For the text-containing cell, return its midpoint in (X, Y) coordinate format. 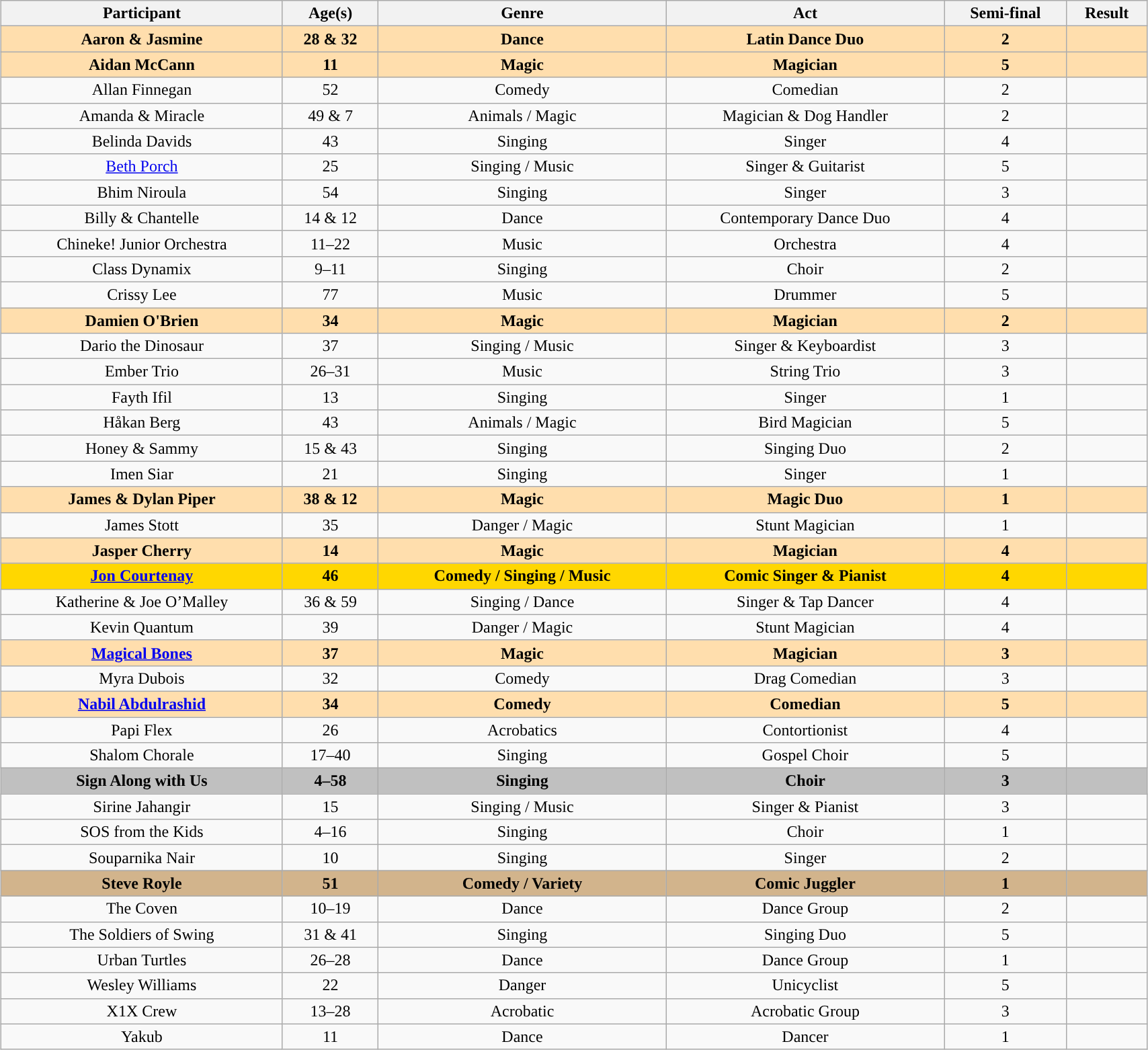
Yakub (142, 1037)
Bhim Niroula (142, 192)
Ember Trio (142, 372)
X1X Crew (142, 1011)
Latin Dance Duo (805, 39)
Acrobatic Group (805, 1011)
Contortionist (805, 729)
Singer & Keyboardist (805, 346)
Honey & Sammy (142, 448)
Jasper Cherry (142, 551)
46 (330, 576)
Singer & Pianist (805, 807)
Age(s) (330, 13)
Comic Juggler (805, 883)
Allan Finnegan (142, 90)
4–16 (330, 832)
Håkan Berg (142, 423)
Comedy / Singing / Music (522, 576)
10 (330, 858)
26–28 (330, 960)
Jon Courtenay (142, 576)
51 (330, 883)
Participant (142, 13)
Contemporary Dance Duo (805, 218)
Crissy Lee (142, 294)
Act (805, 13)
28 & 32 (330, 39)
Drag Comedian (805, 678)
James Stott (142, 525)
Wesley Williams (142, 985)
17–40 (330, 756)
54 (330, 192)
Danger (522, 985)
Fayth Ifil (142, 397)
Dancer (805, 1037)
31 & 41 (330, 934)
James & Dylan Piper (142, 499)
Unicyclist (805, 985)
String Trio (805, 372)
49 & 7 (330, 116)
Singer & Tap Dancer (805, 602)
Steve Royle (142, 883)
Aidan McCann (142, 65)
32 (330, 678)
Shalom Chorale (142, 756)
Comedy / Variety (522, 883)
Acrobatic (522, 1011)
4–58 (330, 781)
Souparnika Nair (142, 858)
Billy & Chantelle (142, 218)
Gospel Choir (805, 756)
Singer & Guitarist (805, 167)
22 (330, 985)
The Coven (142, 909)
Class Dynamix (142, 269)
Magic Duo (805, 499)
13–28 (330, 1011)
9–11 (330, 269)
Acrobatics (522, 729)
52 (330, 90)
Comic Singer & Pianist (805, 576)
Singing / Dance (522, 602)
15 (330, 807)
Beth Porch (142, 167)
Urban Turtles (142, 960)
36 & 59 (330, 602)
21 (330, 474)
Aaron & Jasmine (142, 39)
14 & 12 (330, 218)
Dario the Dinosaur (142, 346)
Magical Bones (142, 653)
10–19 (330, 909)
26–31 (330, 372)
Belinda Davids (142, 141)
Damien O'Brien (142, 321)
Magician & Dog Handler (805, 116)
Genre (522, 13)
Amanda & Miracle (142, 116)
Orchestra (805, 243)
SOS from the Kids (142, 832)
Katherine & Joe O’Malley (142, 602)
Semi-final (1006, 13)
Chineke! Junior Orchestra (142, 243)
15 & 43 (330, 448)
77 (330, 294)
Nabil Abdulrashid (142, 704)
Myra Dubois (142, 678)
13 (330, 397)
Sign Along with Us (142, 781)
11–22 (330, 243)
35 (330, 525)
Bird Magician (805, 423)
Result (1107, 13)
The Soldiers of Swing (142, 934)
Imen Siar (142, 474)
Sirine Jahangir (142, 807)
14 (330, 551)
38 & 12 (330, 499)
25 (330, 167)
Papi Flex (142, 729)
26 (330, 729)
Kevin Quantum (142, 627)
Drummer (805, 294)
39 (330, 627)
